Scan for the cell matching the given text and deliver its (X, Y) coordinate at center. 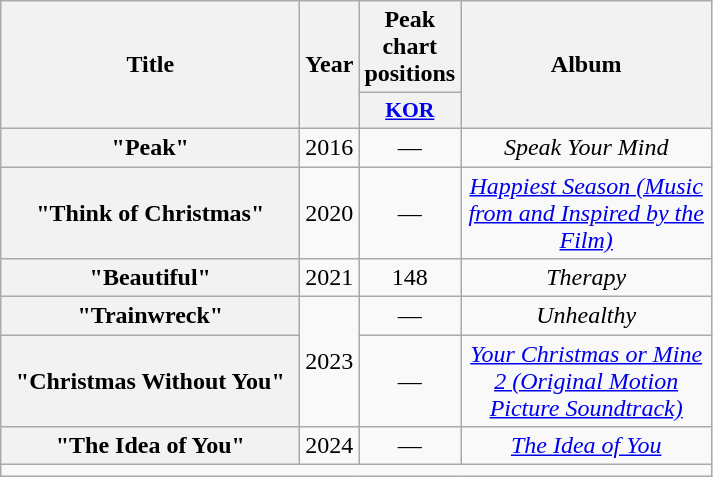
"Beautiful" (150, 278)
2020 (330, 212)
2024 (330, 446)
Year (330, 65)
Happiest Season (Music from and Inspired by the Film) (586, 212)
Title (150, 65)
The Idea of You (586, 446)
148 (410, 278)
"Think of Christmas" (150, 212)
Album (586, 65)
"Trainwreck" (150, 316)
"The Idea of You" (150, 446)
Speak Your Mind (586, 147)
Your Christmas or Mine 2 (Original Motion Picture Soundtrack) (586, 381)
2016 (330, 147)
2021 (330, 278)
"Peak" (150, 147)
Unhealthy (586, 316)
KOR (410, 111)
2023 (330, 362)
Peak chart positions (410, 47)
"Christmas Without You" (150, 381)
Therapy (586, 278)
